Determine the [x, y] coordinate at the center of the cell enclosing the given text.  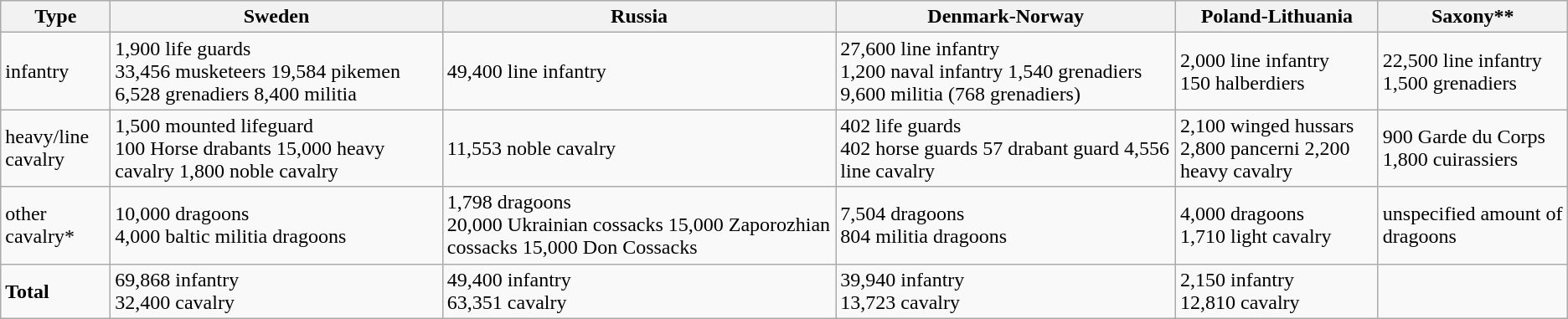
2,100 winged hussars2,800 pancerni 2,200 heavy cavalry [1277, 148]
10,000 dragoons4,000 baltic militia dragoons [276, 225]
69,868 infantry32,400 cavalry [276, 291]
Russia [639, 17]
unspecified amount of dragoons [1473, 225]
22,500 line infantry1,500 grenadiers [1473, 71]
900 Garde du Corps1,800 cuirassiers [1473, 148]
Type [55, 17]
Denmark-Norway [1006, 17]
49,400 line infantry [639, 71]
Total [55, 291]
49,400 infantry63,351 cavalry [639, 291]
39,940 infantry13,723 cavalry [1006, 291]
1,500 mounted lifeguard100 Horse drabants 15,000 heavy cavalry 1,800 noble cavalry [276, 148]
Sweden [276, 17]
other cavalry* [55, 225]
7,504 dragoons804 militia dragoons [1006, 225]
4,000 dragoons1,710 light cavalry [1277, 225]
Saxony** [1473, 17]
11,553 noble cavalry [639, 148]
402 life guards402 horse guards 57 drabant guard 4,556 line cavalry [1006, 148]
2,150 infantry12,810 cavalry [1277, 291]
infantry [55, 71]
Poland-Lithuania [1277, 17]
heavy/linecavalry [55, 148]
2,000 line infantry150 halberdiers [1277, 71]
27,600 line infantry1,200 naval infantry 1,540 grenadiers 9,600 militia (768 grenadiers) [1006, 71]
1,798 dragoons20,000 Ukrainian cossacks 15,000 Zaporozhian cossacks 15,000 Don Cossacks [639, 225]
1,900 life guards33,456 musketeers 19,584 pikemen 6,528 grenadiers 8,400 militia [276, 71]
